Provide the [x, y] coordinate of the cell's center where the given text is located.  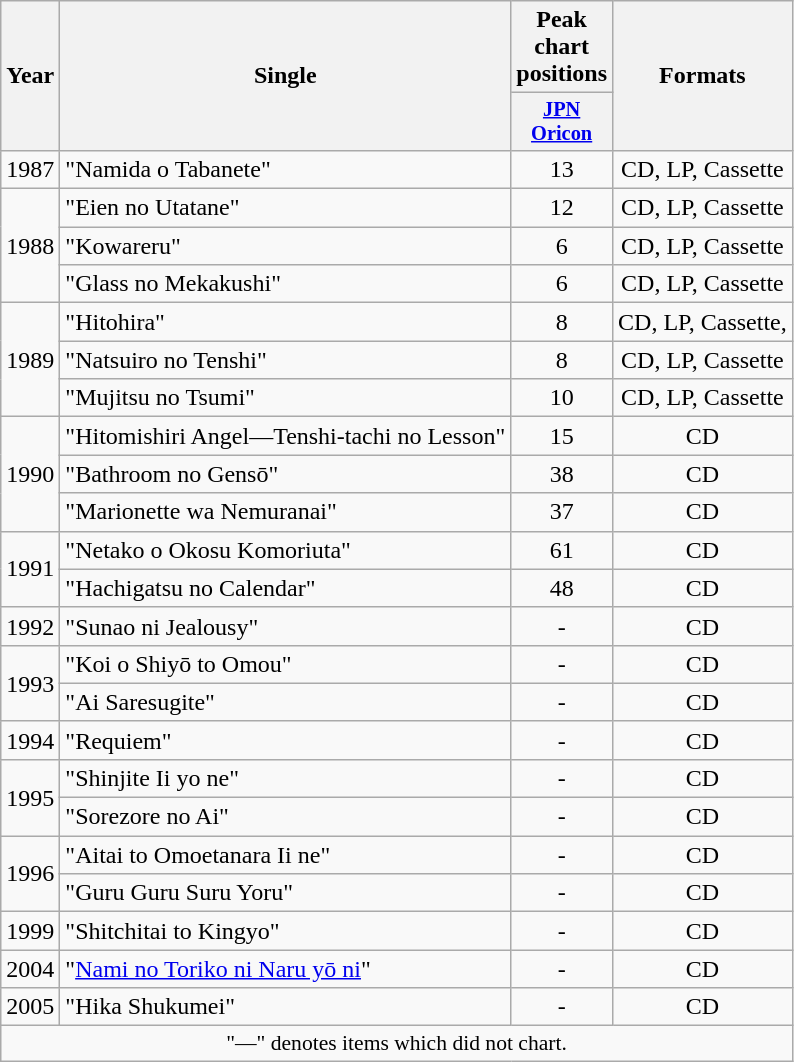
2005 [30, 1007]
"Koi o Shiyō to Omou" [286, 664]
"Sorezore no Ai" [286, 817]
"Shinjite Ii yo ne" [286, 778]
2004 [30, 969]
"Nami no Toriko ni Naru yō ni" [286, 969]
"Hika Shukumei" [286, 1007]
61 [562, 550]
"Glass no Mekakushi" [286, 284]
1990 [30, 474]
Formats [703, 76]
"Kowareru" [286, 246]
"Hachigatsu no Calendar" [286, 588]
"Shitchitai to Kingyo" [286, 931]
48 [562, 588]
1988 [30, 246]
"Bathroom no Gensō" [286, 474]
"—" denotes items which did not chart. [397, 1044]
"Hitohira" [286, 322]
37 [562, 512]
Year [30, 76]
1991 [30, 569]
1989 [30, 360]
15 [562, 436]
"Namida o Tabanete" [286, 169]
"Guru Guru Suru Yoru" [286, 893]
"Mujitsu no Tsumi" [286, 398]
13 [562, 169]
1994 [30, 740]
"Requiem" [286, 740]
Peak chart positions [562, 47]
JPNOricon [562, 122]
1993 [30, 683]
1995 [30, 797]
"Marionette wa Nemuranai" [286, 512]
"Netako o Okosu Komoriuta" [286, 550]
12 [562, 208]
"Hitomishiri Angel—Tenshi-tachi no Lesson" [286, 436]
1999 [30, 931]
"Aitai to Omoetanara Ii ne" [286, 855]
38 [562, 474]
1992 [30, 626]
CD, LP, Cassette, [703, 322]
1996 [30, 874]
Single [286, 76]
"Natsuiro no Tenshi" [286, 360]
"Eien no Utatane" [286, 208]
1987 [30, 169]
"Ai Saresugite" [286, 702]
"Sunao ni Jealousy" [286, 626]
10 [562, 398]
